Output the [X, Y] coordinate of the center of the cell containing the given text.  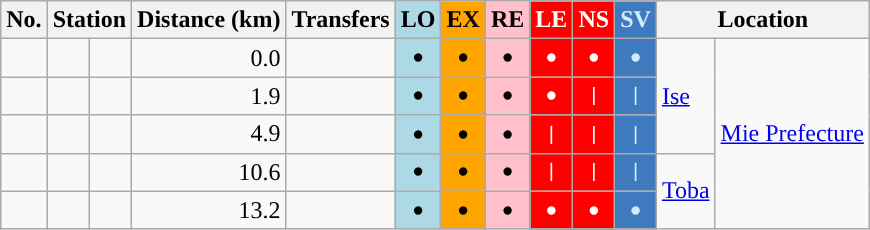
Toba [686, 191]
10.6 [209, 172]
EX [463, 20]
Transfers [340, 20]
Location [762, 20]
13.2 [209, 210]
LE [552, 20]
Station [89, 20]
LO [418, 20]
Mie Prefecture [792, 134]
RE [507, 20]
0.0 [209, 58]
NS [594, 20]
4.9 [209, 134]
SV [636, 20]
1.9 [209, 96]
No. [24, 20]
Ise [686, 96]
Distance (km) [209, 20]
